Capture the cell that displays the provided text and extract its [X, Y] central coordinate. 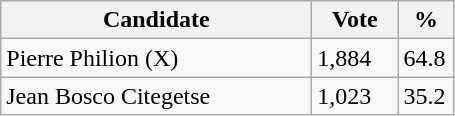
Vote [355, 20]
Jean Bosco Citegetse [156, 96]
1,023 [355, 96]
Candidate [156, 20]
% [426, 20]
35.2 [426, 96]
64.8 [426, 58]
1,884 [355, 58]
Pierre Philion (X) [156, 58]
